Provide the (X, Y) coordinate of the cell's center where the given text is located.  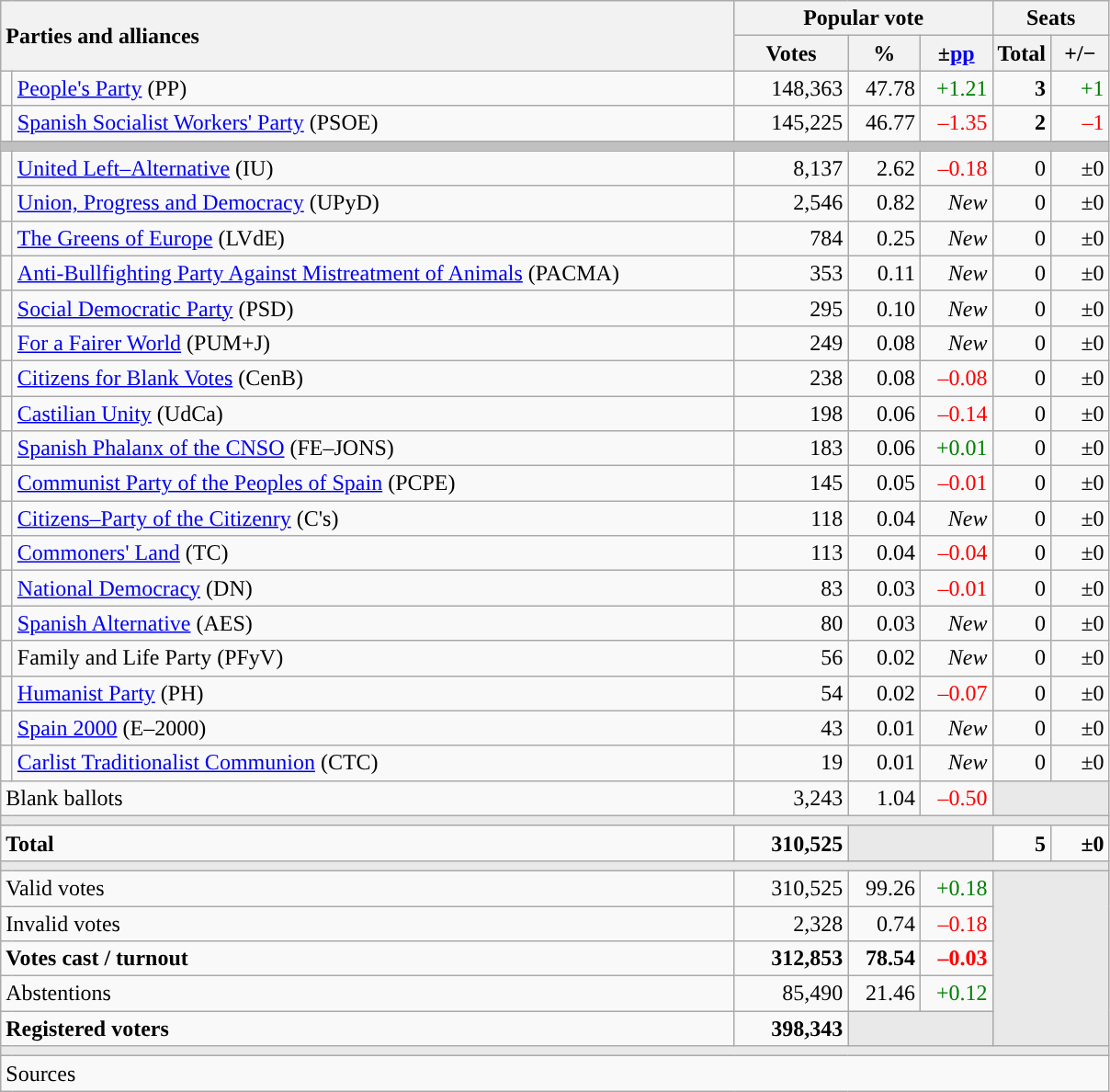
85,490 (791, 994)
Humanist Party (PH) (373, 693)
Valid votes (368, 888)
2,546 (791, 203)
+1.21 (956, 88)
2.62 (884, 168)
198 (791, 413)
Family and Life Party (PFyV) (373, 658)
238 (791, 378)
Spanish Socialist Workers' Party (PSOE) (373, 123)
54 (791, 693)
Social Democratic Party (PSD) (373, 308)
Votes cast / turnout (368, 959)
+0.01 (956, 449)
249 (791, 343)
+/− (1081, 53)
Union, Progress and Democracy (UPyD) (373, 203)
±pp (956, 53)
0.10 (884, 308)
–1 (1081, 123)
118 (791, 518)
–0.03 (956, 959)
Votes (791, 53)
Commoners' Land (TC) (373, 553)
Registered voters (368, 1029)
Parties and alliances (368, 36)
8,137 (791, 168)
0.05 (884, 483)
46.77 (884, 123)
43 (791, 728)
1.04 (884, 798)
+0.12 (956, 994)
United Left–Alternative (IU) (373, 168)
National Democracy (DN) (373, 588)
83 (791, 588)
Anti-Bullfighting Party Against Mistreatment of Animals (PACMA) (373, 273)
Invalid votes (368, 924)
56 (791, 658)
3,243 (791, 798)
–0.08 (956, 378)
78.54 (884, 959)
0.11 (884, 273)
0.74 (884, 924)
For a Fairer World (PUM+J) (373, 343)
Carlist Traditionalist Communion (CTC) (373, 763)
398,343 (791, 1029)
–0.50 (956, 798)
99.26 (884, 888)
80 (791, 623)
–0.04 (956, 553)
People's Party (PP) (373, 88)
The Greens of Europe (LVdE) (373, 238)
Sources (555, 1074)
2 (1022, 123)
Citizens–Party of the Citizenry (C's) (373, 518)
Communist Party of the Peoples of Spain (PCPE) (373, 483)
–0.14 (956, 413)
145 (791, 483)
0.82 (884, 203)
Spain 2000 (E–2000) (373, 728)
21.46 (884, 994)
183 (791, 449)
784 (791, 238)
295 (791, 308)
2,328 (791, 924)
312,853 (791, 959)
Abstentions (368, 994)
3 (1022, 88)
Castilian Unity (UdCa) (373, 413)
Popular vote (864, 18)
47.78 (884, 88)
–1.35 (956, 123)
% (884, 53)
Citizens for Blank Votes (CenB) (373, 378)
Seats (1051, 18)
Spanish Phalanx of the CNSO (FE–JONS) (373, 449)
–0.07 (956, 693)
148,363 (791, 88)
145,225 (791, 123)
0.25 (884, 238)
19 (791, 763)
+0.18 (956, 888)
5 (1022, 843)
Blank ballots (368, 798)
113 (791, 553)
353 (791, 273)
+1 (1081, 88)
Spanish Alternative (AES) (373, 623)
